For the text-containing cell, return its midpoint in [X, Y] coordinate format. 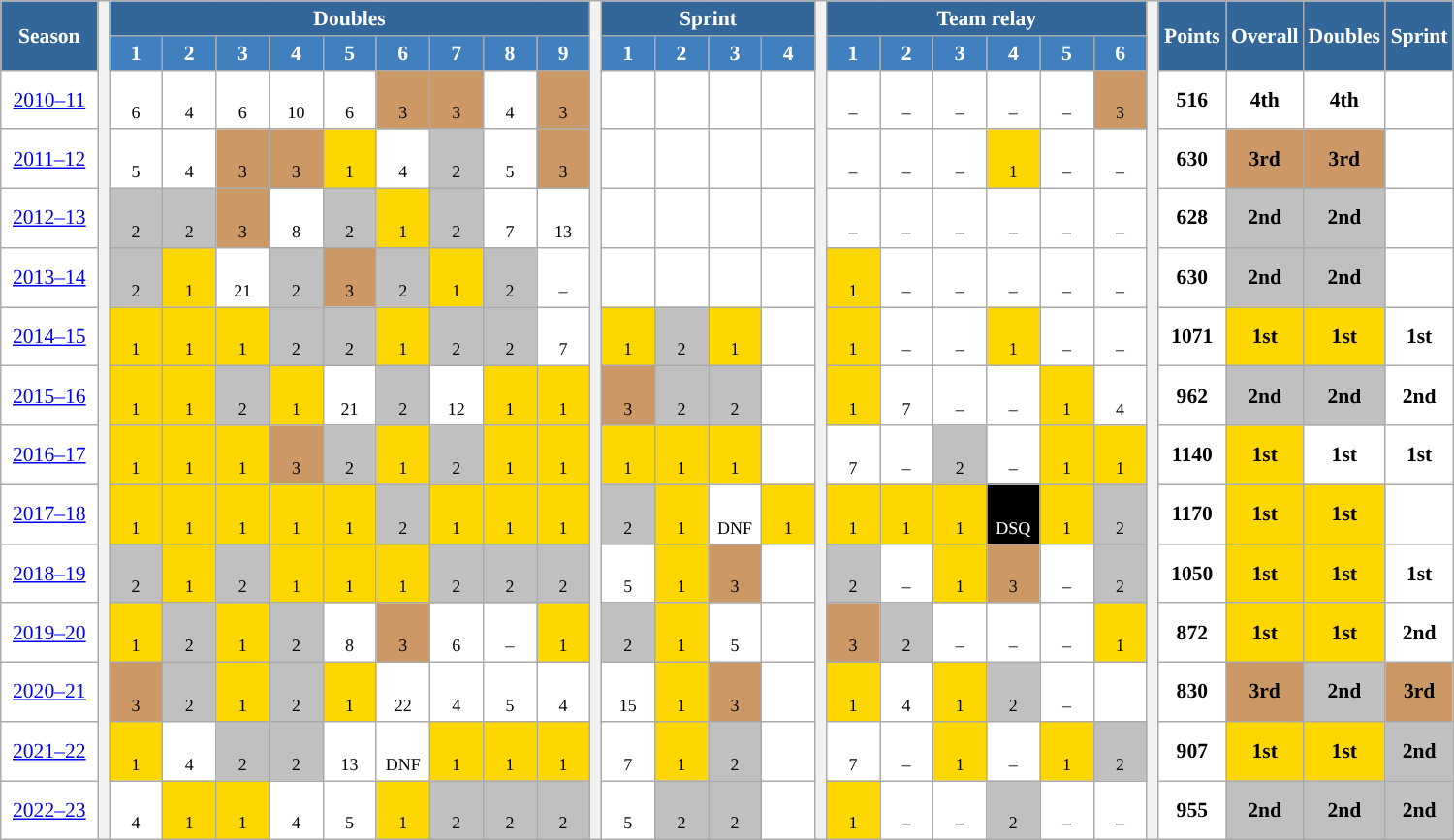
22 [403, 692]
2012–13 [49, 219]
2013–14 [49, 277]
2019–20 [49, 634]
Overall [1265, 35]
1050 [1192, 574]
1170 [1192, 513]
2015–16 [49, 395]
1071 [1192, 337]
2010–11 [49, 99]
2018–19 [49, 574]
DSQ [1014, 513]
2020–21 [49, 692]
907 [1192, 752]
2011–12 [49, 159]
872 [1192, 634]
2022–23 [49, 810]
9 [564, 53]
2016–17 [49, 455]
Points [1192, 35]
12 [456, 395]
15 [628, 692]
10 [297, 99]
962 [1192, 395]
2017–18 [49, 513]
516 [1192, 99]
2014–15 [49, 337]
Team relay [987, 18]
Season [49, 35]
2021–22 [49, 752]
955 [1192, 810]
1140 [1192, 455]
830 [1192, 692]
628 [1192, 219]
